Locate the cell with the specified text and output its (X, Y) center coordinate. 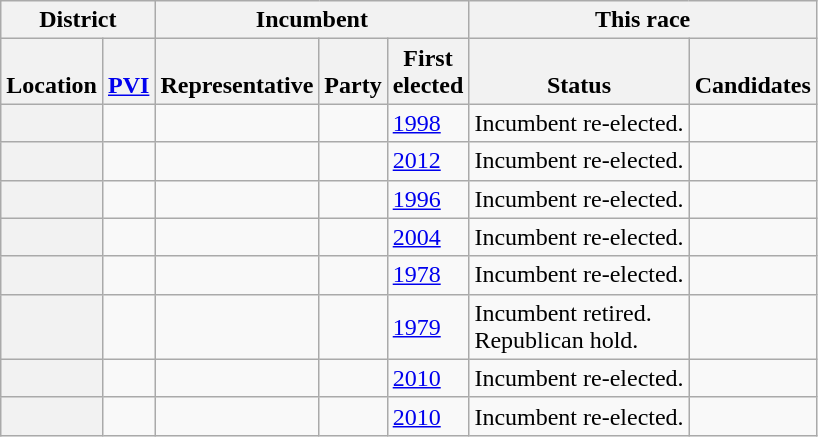
1979 (428, 326)
1996 (428, 199)
1998 (428, 123)
2004 (428, 237)
This race (642, 20)
Firstelected (428, 72)
Party (353, 72)
Incumbent retired.Republican hold. (579, 326)
Representative (237, 72)
Candidates (752, 72)
PVI (128, 72)
Status (579, 72)
Incumbent (312, 20)
District (78, 20)
1978 (428, 275)
Location (52, 72)
2012 (428, 161)
